Determine the (x, y) coordinate at the center of the cell enclosing the given text.  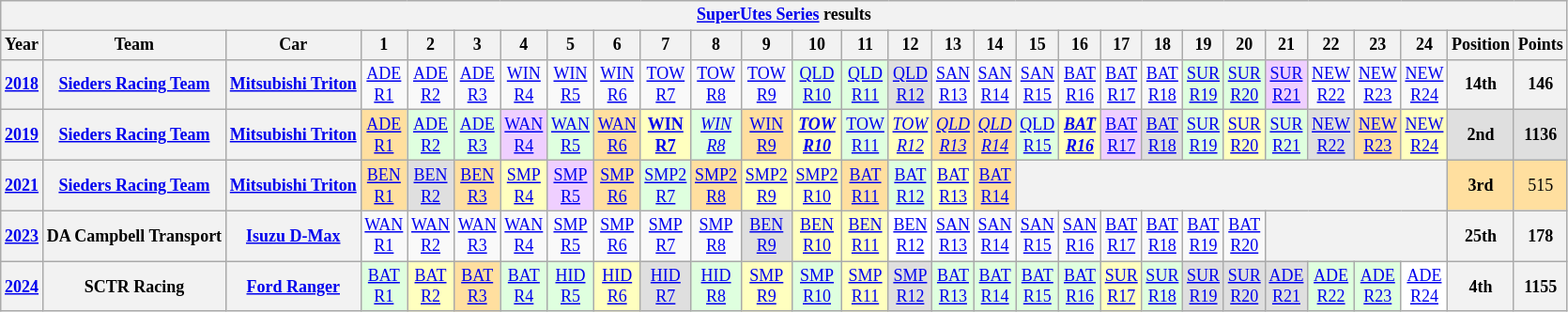
15 (1038, 45)
BENR11 (866, 236)
SURR17 (1121, 287)
TOWR7 (666, 85)
2018 (23, 85)
14th (1482, 85)
BATR15 (1038, 287)
WANR2 (431, 236)
3rd (1482, 185)
Isuzu D-Max (293, 236)
WANR3 (477, 236)
SMP2R9 (766, 185)
1155 (1540, 287)
TOWR12 (910, 135)
13 (954, 45)
10 (817, 45)
HIDR5 (571, 287)
BATR3 (477, 287)
Points (1540, 45)
146 (1540, 85)
5 (571, 45)
BATR20 (1244, 236)
21 (1286, 45)
8 (716, 45)
HIDR8 (716, 287)
4 (524, 45)
3 (477, 45)
SMPR10 (817, 287)
BATR2 (431, 287)
WANR1 (384, 236)
ADER24 (1424, 287)
SMP2R10 (817, 185)
2021 (23, 185)
2nd (1482, 135)
QLDR11 (866, 85)
SMPR8 (716, 236)
DA Campbell Transport (133, 236)
6 (617, 45)
TOWR9 (766, 85)
TOWR8 (716, 85)
SCTR Racing (133, 287)
Team (133, 45)
9 (766, 45)
2023 (23, 236)
WINR5 (571, 85)
BENR2 (431, 185)
SMPR11 (866, 287)
BATR19 (1204, 236)
SMPR9 (766, 287)
1 (384, 45)
Position (1482, 45)
23 (1377, 45)
WINR7 (666, 135)
WINR8 (716, 135)
SuperUtes Series results (784, 15)
BATR11 (866, 185)
SANR16 (1080, 236)
BATR1 (384, 287)
SMP2R8 (716, 185)
178 (1540, 236)
Car (293, 45)
Ford Ranger (293, 287)
515 (1540, 185)
17 (1121, 45)
QLDR14 (995, 135)
22 (1331, 45)
HIDR7 (666, 287)
QLDR10 (817, 85)
BATR12 (910, 185)
18 (1162, 45)
14 (995, 45)
SMPR7 (666, 236)
QLDR15 (1038, 135)
2024 (23, 287)
24 (1424, 45)
QLDR13 (954, 135)
HIDR6 (617, 287)
QLDR12 (910, 85)
WINR4 (524, 85)
SMPR4 (524, 185)
2 (431, 45)
BATR4 (524, 287)
WINR6 (617, 85)
16 (1080, 45)
25th (1482, 236)
BENR10 (817, 236)
BENR12 (910, 236)
ADER21 (1286, 287)
SMPR12 (910, 287)
11 (866, 45)
Year (23, 45)
BENR3 (477, 185)
SMP2R7 (666, 185)
19 (1204, 45)
12 (910, 45)
TOWR11 (866, 135)
7 (666, 45)
1136 (1540, 135)
BENR9 (766, 236)
ADER23 (1377, 287)
WANR5 (571, 135)
SURR18 (1162, 287)
TOWR10 (817, 135)
2019 (23, 135)
BENR1 (384, 185)
20 (1244, 45)
ADER22 (1331, 287)
WINR9 (766, 135)
4th (1482, 287)
WANR6 (617, 135)
